Locate the cell with the specified text and output its [x, y] center coordinate. 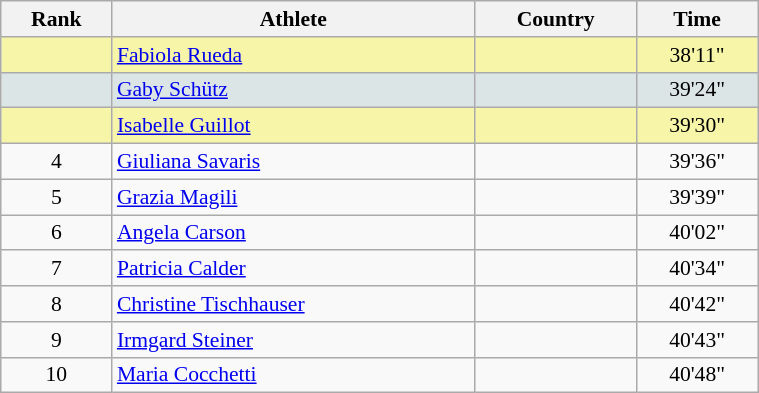
Giuliana Savaris [294, 162]
38'11" [698, 55]
4 [56, 162]
Patricia Calder [294, 269]
10 [56, 375]
39'39" [698, 197]
Rank [56, 19]
Gaby Schütz [294, 90]
40'48" [698, 375]
39'30" [698, 126]
Maria Cocchetti [294, 375]
40'34" [698, 269]
Isabelle Guillot [294, 126]
Christine Tischhauser [294, 304]
Country [556, 19]
40'42" [698, 304]
40'43" [698, 340]
7 [56, 269]
Grazia Magili [294, 197]
39'24" [698, 90]
Athlete [294, 19]
Angela Carson [294, 233]
8 [56, 304]
40'02" [698, 233]
9 [56, 340]
Time [698, 19]
39'36" [698, 162]
6 [56, 233]
5 [56, 197]
Fabiola Rueda [294, 55]
Irmgard Steiner [294, 340]
